Extract the [X, Y] coordinate from the center of the cell holding the provided text.  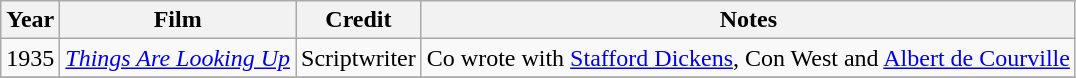
Credit [359, 20]
1935 [30, 58]
Film [178, 20]
Co wrote with Stafford Dickens, Con West and Albert de Courville [748, 58]
Notes [748, 20]
Year [30, 20]
Things Are Looking Up [178, 58]
Scriptwriter [359, 58]
